Scan for the cell matching the given text and deliver its [x, y] coordinate at center. 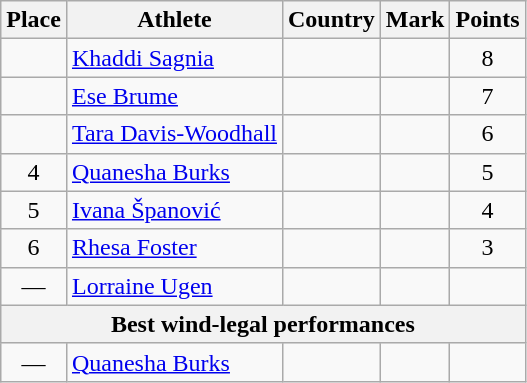
8 [488, 58]
Rhesa Foster [174, 248]
Mark [415, 20]
3 [488, 248]
Khaddi Sagnia [174, 58]
7 [488, 96]
Points [488, 20]
Athlete [174, 20]
Country [331, 20]
Lorraine Ugen [174, 286]
Ivana Španović [174, 210]
Best wind-legal performances [263, 324]
Place [34, 20]
Ese Brume [174, 96]
Tara Davis-Woodhall [174, 134]
